Determine the (X, Y) coordinate at the center of the cell enclosing the given text.  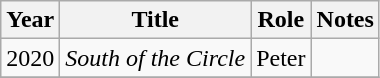
South of the Circle (156, 58)
Peter (281, 58)
2020 (30, 58)
Notes (345, 20)
Role (281, 20)
Year (30, 20)
Title (156, 20)
